Find where the given text appears and provide that cell's center as (x, y) coordinate. 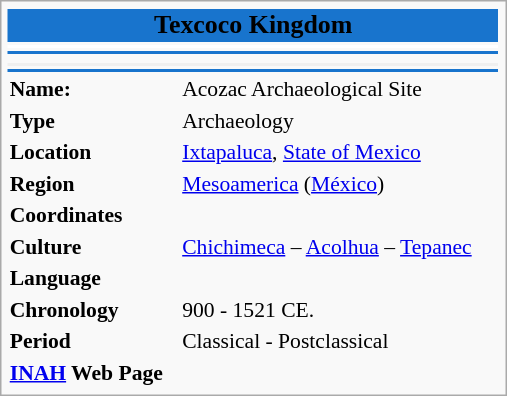
INAH Web Page (92, 372)
Name: (92, 89)
Chronology (92, 309)
Chichimeca – Acolhua – Tepanec (340, 246)
Type (92, 120)
900 - 1521 CE. (340, 309)
Classical - Postclassical (340, 341)
Location (92, 152)
Archaeology (340, 120)
Period (92, 341)
Ixtapaluca, State of Mexico (340, 152)
Texcoco Kingdom (253, 26)
Mesoamerica (México) (340, 183)
Culture (92, 246)
Region (92, 183)
Coordinates (92, 215)
Acozac Archaeological Site (340, 89)
Language (92, 278)
